Return [x, y] of the center of cell containing provided text 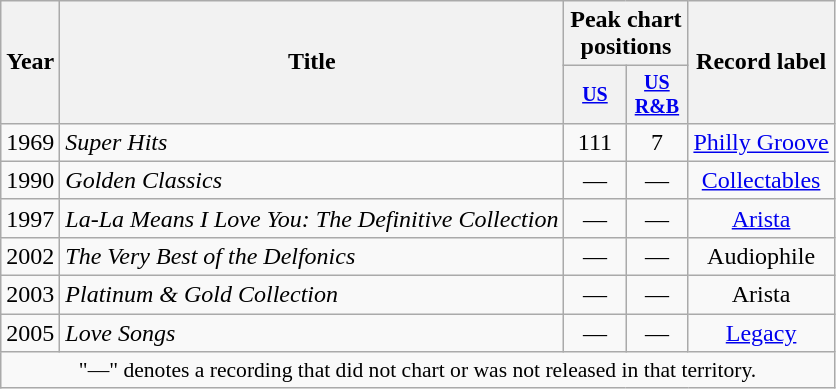
2005 [30, 333]
Platinum & Gold Collection [312, 295]
Peak chart positions [626, 34]
2003 [30, 295]
Super Hits [312, 142]
La-La Means I Love You: The Definitive Collection [312, 218]
7 [657, 142]
1990 [30, 180]
Legacy [761, 333]
Year [30, 62]
"—" denotes a recording that did not chart or was not released in that territory. [418, 370]
111 [595, 142]
Collectables [761, 180]
1997 [30, 218]
Title [312, 62]
The Very Best of the Delfonics [312, 256]
2002 [30, 256]
Philly Groove [761, 142]
USR&B [657, 94]
Love Songs [312, 333]
US [595, 94]
Golden Classics [312, 180]
1969 [30, 142]
Record label [761, 62]
Audiophile [761, 256]
